Find where the given text appears and provide that cell's center as [X, Y] coordinate. 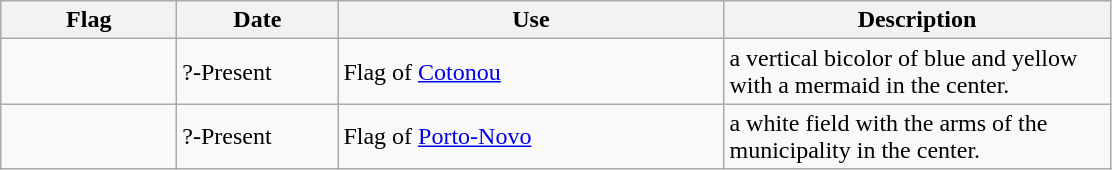
Flag [89, 20]
Flag of Cotonou [531, 72]
Flag of Porto-Novo [531, 136]
a vertical bicolor of blue and yellow with a mermaid in the center. [917, 72]
Description [917, 20]
Use [531, 20]
Date [258, 20]
a white field with the arms of the municipality in the center. [917, 136]
